Identify which cell holds the provided text, then report its [X, Y] central coordinate. 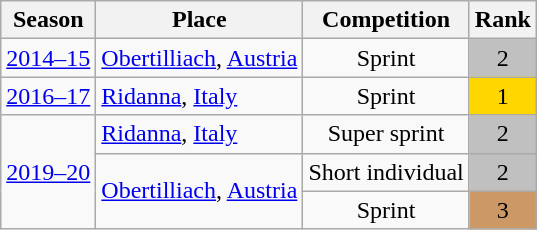
2014–15 [48, 58]
2019–20 [48, 172]
2016–17 [48, 96]
Super sprint [386, 134]
Rank [502, 20]
Short individual [386, 172]
1 [502, 96]
Place [200, 20]
Competition [386, 20]
Season [48, 20]
3 [502, 210]
